For the text-containing cell, return its midpoint in (x, y) coordinate format. 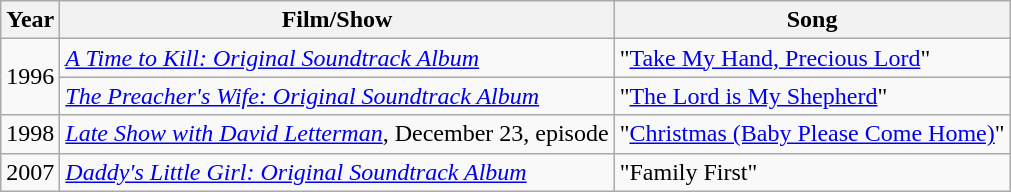
Late Show with David Letterman, December 23, episode (337, 134)
"Christmas (Baby Please Come Home)" (812, 134)
2007 (30, 172)
Year (30, 20)
"Family First" (812, 172)
Daddy's Little Girl: Original Soundtrack Album (337, 172)
"The Lord is My Shepherd" (812, 96)
1998 (30, 134)
Song (812, 20)
1996 (30, 77)
The Preacher's Wife: Original Soundtrack Album (337, 96)
Film/Show (337, 20)
A Time to Kill: Original Soundtrack Album (337, 58)
"Take My Hand, Precious Lord" (812, 58)
